Capture the cell that displays the provided text and extract its [X, Y] central coordinate. 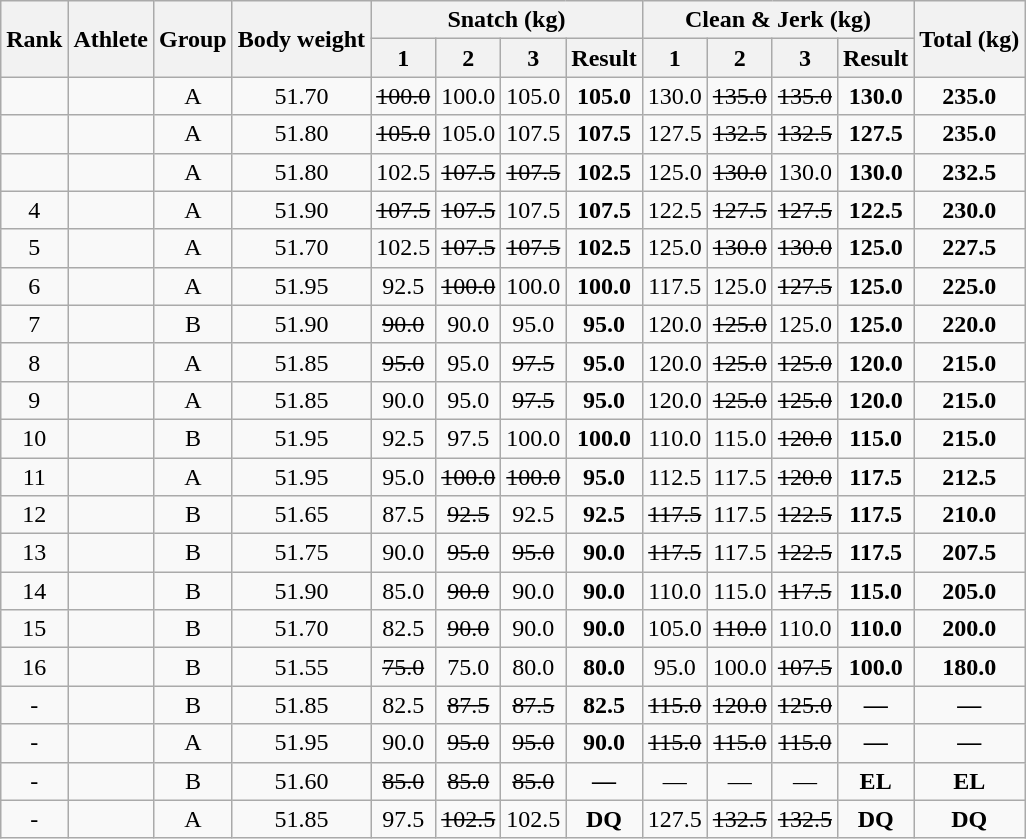
51.55 [301, 667]
51.75 [301, 553]
Athlete [111, 39]
Body weight [301, 39]
10 [34, 438]
6 [34, 286]
210.0 [970, 515]
225.0 [970, 286]
180.0 [970, 667]
13 [34, 553]
212.5 [970, 477]
227.5 [970, 248]
232.5 [970, 172]
12 [34, 515]
Rank [34, 39]
Clean & Jerk (kg) [778, 20]
15 [34, 629]
200.0 [970, 629]
230.0 [970, 210]
9 [34, 400]
4 [34, 210]
51.65 [301, 515]
8 [34, 362]
14 [34, 591]
51.60 [301, 781]
5 [34, 248]
16 [34, 667]
Group [194, 39]
220.0 [970, 324]
7 [34, 324]
11 [34, 477]
205.0 [970, 591]
207.5 [970, 553]
Total (kg) [970, 39]
Snatch (kg) [507, 20]
112.5 [674, 477]
